Locate the cell with the specified text and output its [x, y] center coordinate. 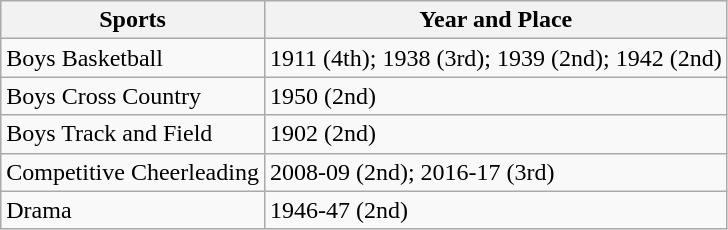
1950 (2nd) [496, 96]
Drama [133, 210]
1911 (4th); 1938 (3rd); 1939 (2nd); 1942 (2nd) [496, 58]
2008-09 (2nd); 2016-17 (3rd) [496, 172]
Year and Place [496, 20]
Boys Cross Country [133, 96]
1946-47 (2nd) [496, 210]
Competitive Cheerleading [133, 172]
Sports [133, 20]
Boys Basketball [133, 58]
1902 (2nd) [496, 134]
Boys Track and Field [133, 134]
